Identify which cell holds the provided text, then report its (x, y) central coordinate. 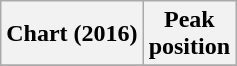
Peak position (189, 34)
Chart (2016) (72, 34)
